Extract the [x, y] coordinate from the center of the cell holding the provided text.  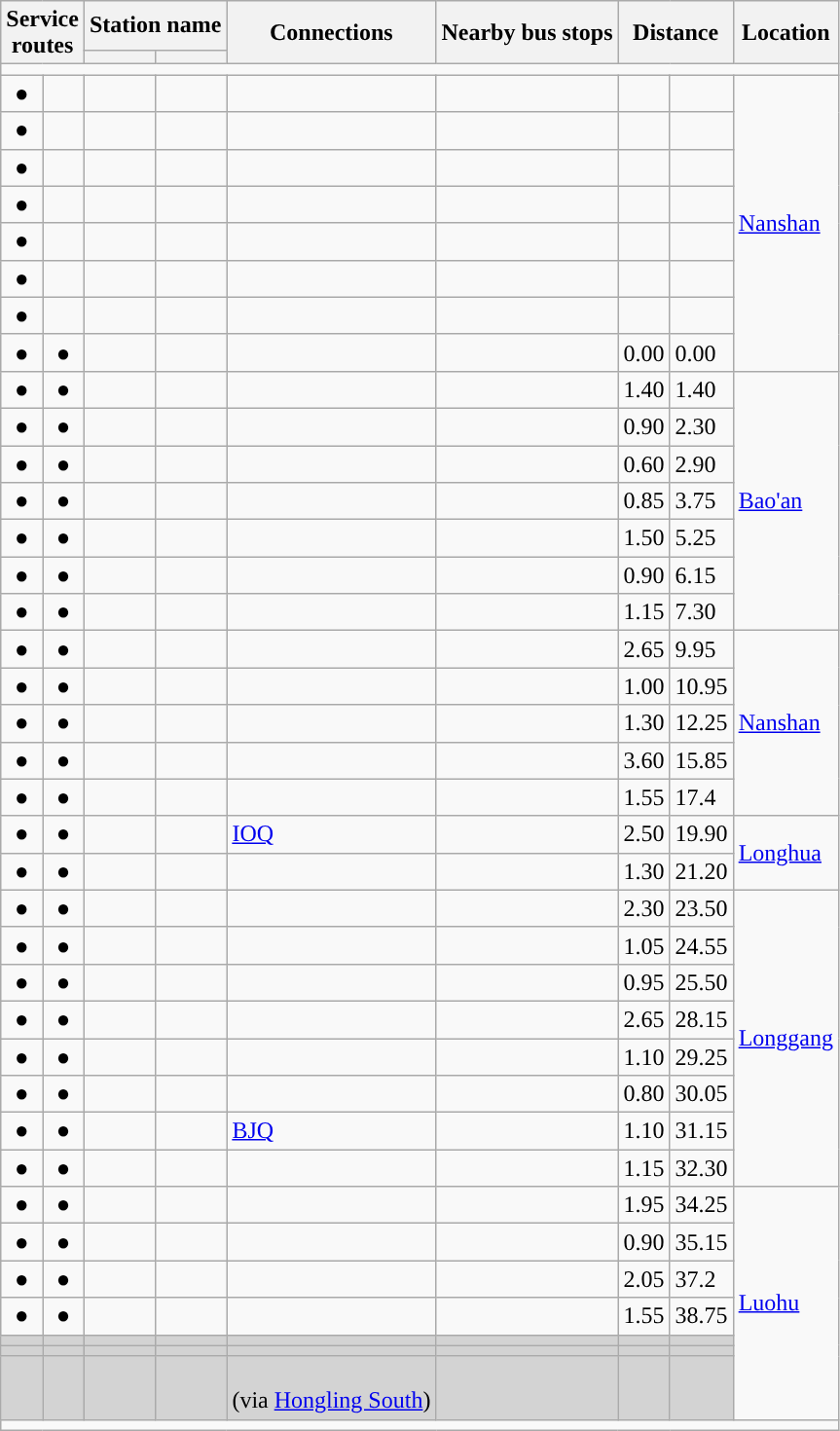
10.95 [701, 686]
Nearby bus stops [528, 33]
(via Hongling South) [331, 1388]
Location [785, 33]
Longgang [785, 1038]
28.15 [701, 1019]
0.80 [644, 1094]
3.75 [701, 501]
IOQ [331, 834]
Connections [331, 33]
Station name [155, 25]
2.05 [644, 1279]
15.85 [701, 760]
34.25 [701, 1205]
24.55 [701, 945]
37.2 [701, 1279]
23.50 [701, 908]
0.95 [644, 982]
21.20 [701, 871]
9.95 [701, 649]
38.75 [701, 1316]
32.30 [701, 1168]
6.15 [701, 575]
Distance [676, 33]
0.85 [644, 501]
2.90 [701, 464]
1.95 [644, 1205]
0.60 [644, 464]
1.05 [644, 945]
3.60 [644, 760]
Longhua [785, 853]
29.25 [701, 1056]
35.15 [701, 1242]
7.30 [701, 612]
Luohu [785, 1303]
2.50 [644, 834]
30.05 [701, 1094]
1.00 [644, 686]
Serviceroutes [43, 33]
Bao'an [785, 500]
17.4 [701, 797]
1.50 [644, 538]
25.50 [701, 982]
12.25 [701, 723]
BJQ [331, 1131]
31.15 [701, 1131]
5.25 [701, 538]
19.90 [701, 834]
